Determine the [X, Y] coordinate at the center of the cell enclosing the given text.  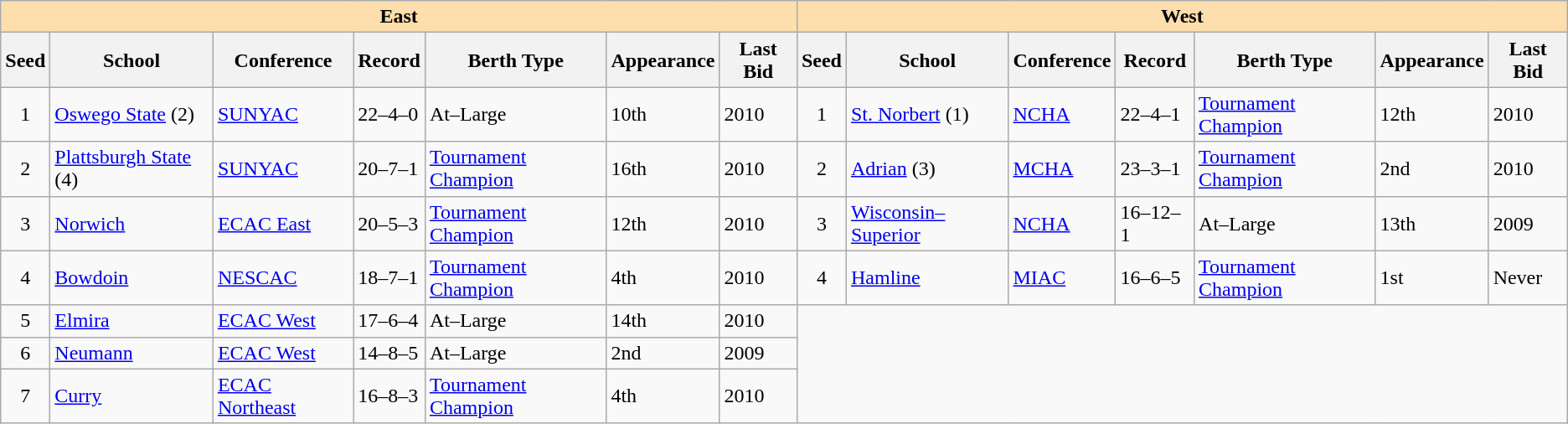
20–5–3 [389, 223]
Never [1528, 278]
16–8–3 [389, 396]
16th [663, 169]
Norwich [132, 223]
Curry [132, 396]
7 [25, 396]
East [399, 17]
1st [1432, 278]
MIAC [1062, 278]
22–4–0 [389, 114]
Adrian (3) [927, 169]
17–6–4 [389, 321]
Plattsburgh State (4) [132, 169]
16–6–5 [1155, 278]
Elmira [132, 321]
18–7–1 [389, 278]
NESCAC [283, 278]
Hamline [927, 278]
MCHA [1062, 169]
West [1182, 17]
6 [25, 353]
20–7–1 [389, 169]
Wisconsin–Superior [927, 223]
16–12–1 [1155, 223]
St. Norbert (1) [927, 114]
13th [1432, 223]
5 [25, 321]
14th [663, 321]
ECAC East [283, 223]
Neumann [132, 353]
23–3–1 [1155, 169]
Bowdoin [132, 278]
14–8–5 [389, 353]
Oswego State (2) [132, 114]
22–4–1 [1155, 114]
10th [663, 114]
ECAC Northeast [283, 396]
